Provide the (X, Y) coordinate of the cell's center where the given text is located.  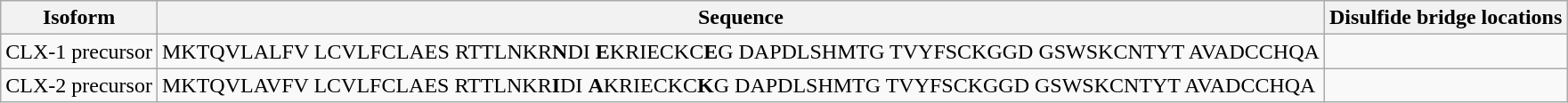
Sequence (741, 18)
MKTQVLALFV LCVLFCLAES RTTLNKRNDI EKRIECKCEG DAPDLSHMTG TVYFSCKGGD GSWSKCNTYT AVADCCHQA (741, 51)
Isoform (79, 18)
CLX-2 precursor (79, 85)
Disulfide bridge locations (1445, 18)
MKTQVLAVFV LCVLFCLAES RTTLNKRIDI AKRIECKCKG DAPDLSHMTG TVYFSCKGGD GSWSKCNTYT AVADCCHQA (741, 85)
CLX-1 precursor (79, 51)
